Detect which cell encompasses the target text, then output its [x, y] center coordinate. 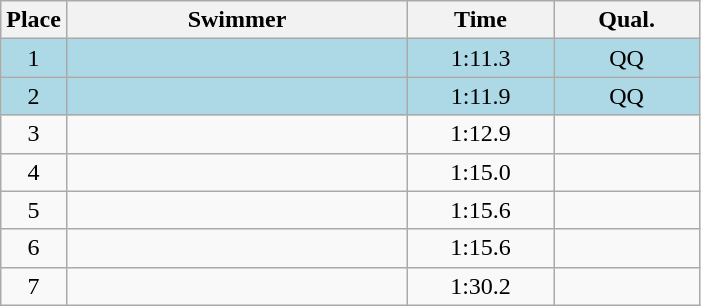
1:11.9 [481, 96]
3 [34, 134]
2 [34, 96]
4 [34, 172]
Qual. [627, 20]
5 [34, 210]
1:30.2 [481, 286]
1:11.3 [481, 58]
Place [34, 20]
1:12.9 [481, 134]
6 [34, 248]
Time [481, 20]
7 [34, 286]
1 [34, 58]
1:15.0 [481, 172]
Swimmer [236, 20]
